Identify which cell holds the provided text, then report its [X, Y] central coordinate. 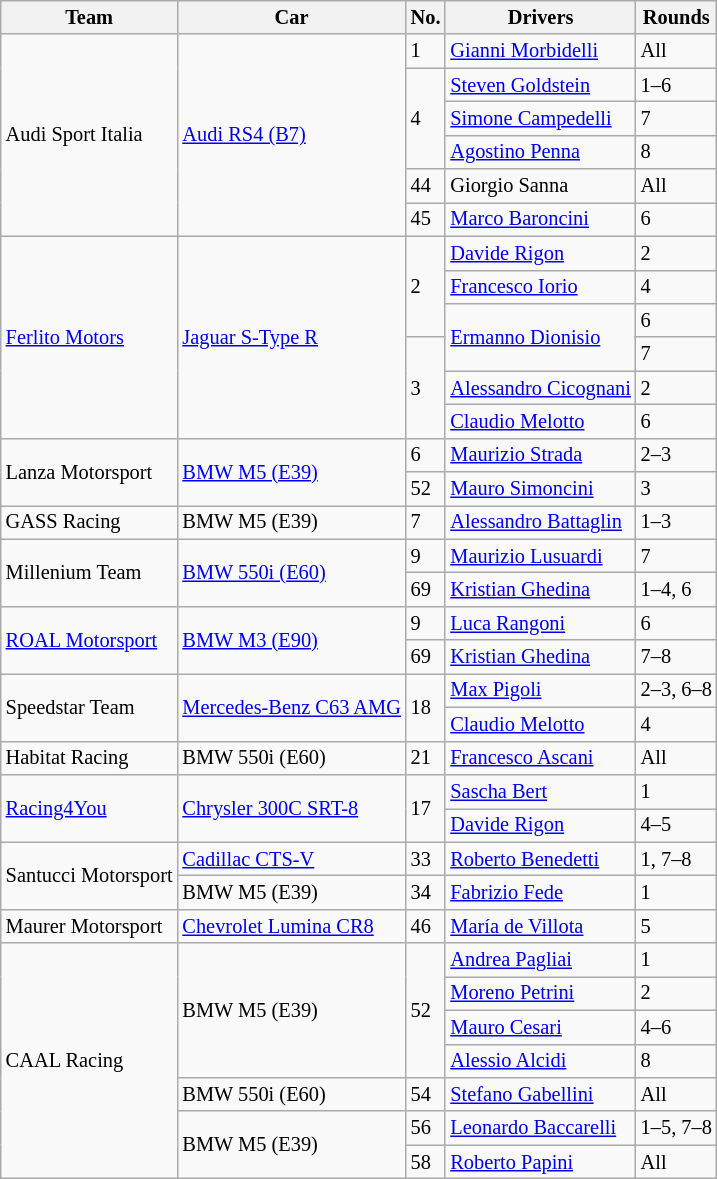
Habitat Racing [90, 758]
Chrysler 300C SRT-8 [291, 808]
GASS Racing [90, 522]
Mauro Simoncini [540, 489]
Drivers [540, 17]
1, 7–8 [676, 859]
Team [90, 17]
Racing4You [90, 808]
Roberto Benedetti [540, 859]
4–5 [676, 825]
Andrea Pagliai [540, 960]
21 [426, 758]
18 [426, 706]
Audi RS4 (B7) [291, 135]
Giorgio Sanna [540, 186]
Santucci Motorsport [90, 876]
Car [291, 17]
Stefano Gabellini [540, 1094]
Steven Goldstein [540, 85]
Rounds [676, 17]
5 [676, 926]
58 [426, 1162]
Simone Campedelli [540, 118]
BMW M3 (E90) [291, 640]
Jaguar S-Type R [291, 337]
Mercedes-Benz C63 AMG [291, 706]
Chevrolet Lumina CR8 [291, 926]
Leonardo Baccarelli [540, 1128]
Gianni Morbidelli [540, 51]
56 [426, 1128]
44 [426, 186]
Audi Sport Italia [90, 135]
Roberto Papini [540, 1162]
Francesco Iorio [540, 287]
1–5, 7–8 [676, 1128]
1–3 [676, 522]
2–3, 6–8 [676, 690]
Millenium Team [90, 572]
45 [426, 219]
46 [426, 926]
Ferlito Motors [90, 337]
Fabrizio Fede [540, 892]
No. [426, 17]
Alessandro Cicognani [540, 388]
7–8 [676, 657]
Francesco Ascani [540, 758]
Marco Baroncini [540, 219]
Maurer Motorsport [90, 926]
CAAL Racing [90, 1061]
33 [426, 859]
Luca Rangoni [540, 623]
34 [426, 892]
1–4, 6 [676, 589]
Ermanno Dionisio [540, 336]
Max Pigoli [540, 690]
1–6 [676, 85]
Alessandro Battaglin [540, 522]
Speedstar Team [90, 706]
Lanza Motorsport [90, 472]
Alessio Alcidi [540, 1061]
María de Villota [540, 926]
Maurizio Lusuardi [540, 556]
Cadillac CTS-V [291, 859]
2–3 [676, 455]
Mauro Cesari [540, 1027]
4–6 [676, 1027]
Agostino Penna [540, 152]
Maurizio Strada [540, 455]
54 [426, 1094]
Moreno Petrini [540, 993]
17 [426, 808]
ROAL Motorsport [90, 640]
Sascha Bert [540, 791]
